Identify which cell holds the provided text, then report its (X, Y) central coordinate. 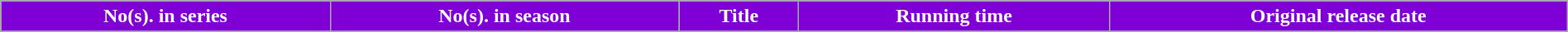
No(s). in series (165, 16)
Title (739, 16)
Original release date (1338, 16)
Running time (954, 16)
No(s). in season (504, 16)
